Search for the cell housing the specified text and yield its [X, Y] center coordinate. 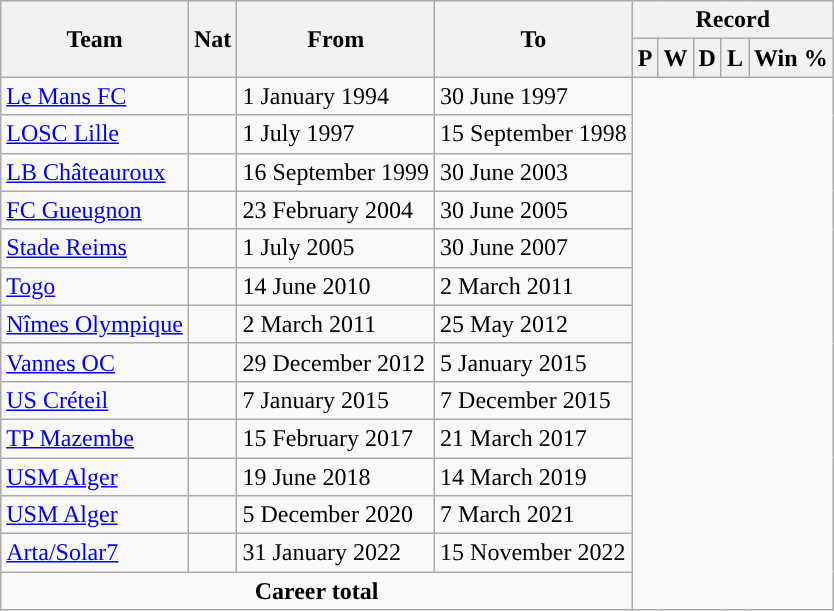
Career total [317, 591]
30 June 1997 [534, 96]
Vannes OC [95, 362]
30 June 2005 [534, 210]
1 January 1994 [336, 96]
5 December 2020 [336, 515]
14 March 2019 [534, 477]
L [734, 58]
US Créteil [95, 400]
7 December 2015 [534, 400]
Nat [212, 39]
Team [95, 39]
5 January 2015 [534, 362]
TP Mazembe [95, 438]
7 March 2021 [534, 515]
FC Gueugnon [95, 210]
31 January 2022 [336, 553]
Togo [95, 286]
7 January 2015 [336, 400]
1 July 1997 [336, 134]
19 June 2018 [336, 477]
Stade Reims [95, 248]
P [645, 58]
D [707, 58]
30 June 2007 [534, 248]
LOSC Lille [95, 134]
21 March 2017 [534, 438]
14 June 2010 [336, 286]
Win % [792, 58]
1 July 2005 [336, 248]
15 February 2017 [336, 438]
15 September 1998 [534, 134]
Le Mans FC [95, 96]
To [534, 39]
29 December 2012 [336, 362]
30 June 2003 [534, 172]
W [676, 58]
Arta/Solar7 [95, 553]
Record [732, 20]
From [336, 39]
LB Châteauroux [95, 172]
16 September 1999 [336, 172]
Nîmes Olympique [95, 324]
23 February 2004 [336, 210]
25 May 2012 [534, 324]
15 November 2022 [534, 553]
